From the cell containing the given text, extract its center point as [X, Y] coordinate. 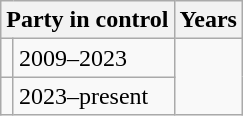
2009–2023 [94, 58]
Years [208, 20]
2023–present [94, 96]
Party in control [88, 20]
